Output the (X, Y) coordinate of the center of the cell containing the given text.  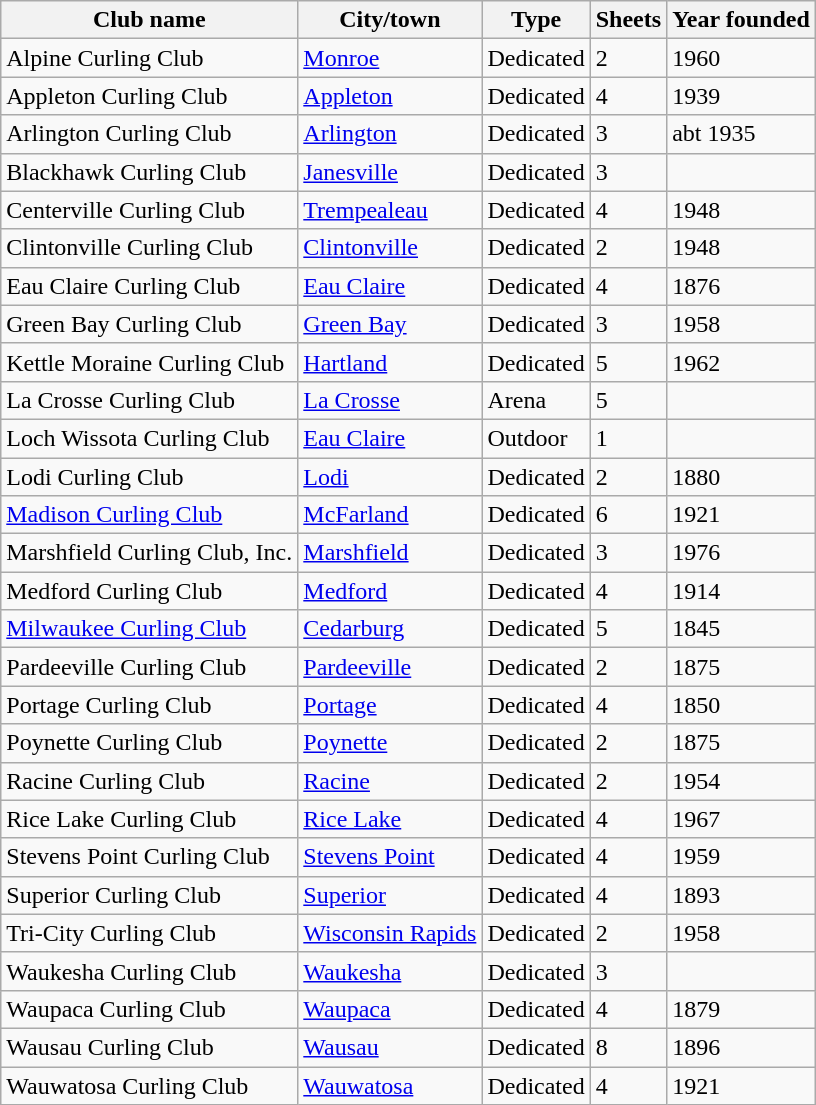
Racine Curling Club (150, 781)
Rice Lake (390, 819)
Arlington (390, 134)
Kettle Moraine Curling Club (150, 362)
1976 (742, 553)
6 (628, 515)
1967 (742, 819)
La Crosse Curling Club (150, 400)
abt 1935 (742, 134)
1879 (742, 1009)
Poynette (390, 743)
Clintonville Curling Club (150, 248)
Monroe (390, 58)
Waukesha Curling Club (150, 971)
Arlington Curling Club (150, 134)
1962 (742, 362)
Arena (536, 400)
Janesville (390, 172)
Appleton (390, 96)
Outdoor (536, 438)
8 (628, 1047)
1960 (742, 58)
Waukesha (390, 971)
Milwaukee Curling Club (150, 629)
Lodi (390, 477)
Sheets (628, 20)
Loch Wissota Curling Club (150, 438)
Medford Curling Club (150, 591)
Stevens Point Curling Club (150, 857)
Year founded (742, 20)
Wisconsin Rapids (390, 933)
Waupaca (390, 1009)
1939 (742, 96)
1959 (742, 857)
Pardeeville (390, 667)
1845 (742, 629)
Poynette Curling Club (150, 743)
Green Bay Curling Club (150, 324)
Racine (390, 781)
Portage Curling Club (150, 705)
Green Bay (390, 324)
Eau Claire Curling Club (150, 286)
1 (628, 438)
McFarland (390, 515)
Superior Curling Club (150, 895)
Superior (390, 895)
1893 (742, 895)
Wauwatosa (390, 1085)
Cedarburg (390, 629)
Appleton Curling Club (150, 96)
1850 (742, 705)
1880 (742, 477)
Portage (390, 705)
Tri-City Curling Club (150, 933)
Wauwatosa Curling Club (150, 1085)
Madison Curling Club (150, 515)
Pardeeville Curling Club (150, 667)
1896 (742, 1047)
1914 (742, 591)
Marshfield Curling Club, Inc. (150, 553)
Wausau (390, 1047)
Centerville Curling Club (150, 210)
Marshfield (390, 553)
Stevens Point (390, 857)
Lodi Curling Club (150, 477)
Alpine Curling Club (150, 58)
Medford (390, 591)
Waupaca Curling Club (150, 1009)
Rice Lake Curling Club (150, 819)
Wausau Curling Club (150, 1047)
City/town (390, 20)
Hartland (390, 362)
Club name (150, 20)
1954 (742, 781)
Trempealeau (390, 210)
Clintonville (390, 248)
1876 (742, 286)
Type (536, 20)
La Crosse (390, 400)
Blackhawk Curling Club (150, 172)
